For the text-containing cell, return its midpoint in [x, y] coordinate format. 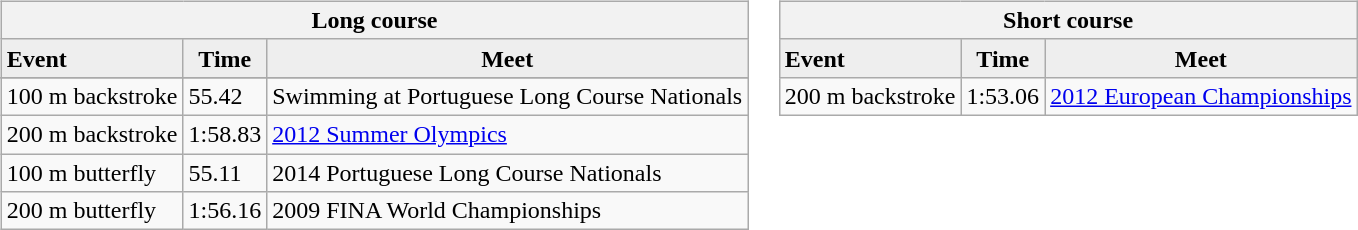
1:58.83 [225, 134]
Swimming at Portuguese Long Course Nationals [508, 96]
2014 Portuguese Long Course Nationals [508, 173]
1:56.16 [225, 211]
2012 Summer Olympics [508, 134]
Long course [374, 20]
1:53.06 [1003, 96]
2012 European Championships [1201, 96]
55.42 [225, 96]
100 m backstroke [92, 96]
Short course [1068, 20]
2009 FINA World Championships [508, 211]
100 m butterfly [92, 173]
55.11 [225, 173]
200 m butterfly [92, 211]
